Extract the (x, y) coordinate from the center of the cell holding the provided text.  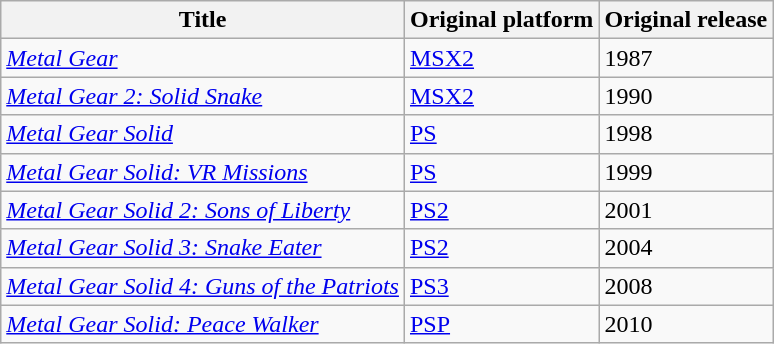
Metal Gear Solid 3: Snake Eater (203, 248)
1998 (686, 134)
Metal Gear Solid 4: Guns of the Patriots (203, 286)
PS3 (501, 286)
Original platform (501, 20)
Original release (686, 20)
2004 (686, 248)
2010 (686, 324)
Metal Gear Solid 2: Sons of Liberty (203, 210)
2001 (686, 210)
Title (203, 20)
Metal Gear Solid: Peace Walker (203, 324)
1990 (686, 96)
Metal Gear Solid: VR Missions (203, 172)
PSP (501, 324)
1987 (686, 58)
Metal Gear (203, 58)
Metal Gear 2: Solid Snake (203, 96)
2008 (686, 286)
Metal Gear Solid (203, 134)
1999 (686, 172)
